Scan for the cell matching the given text and deliver its (x, y) coordinate at center. 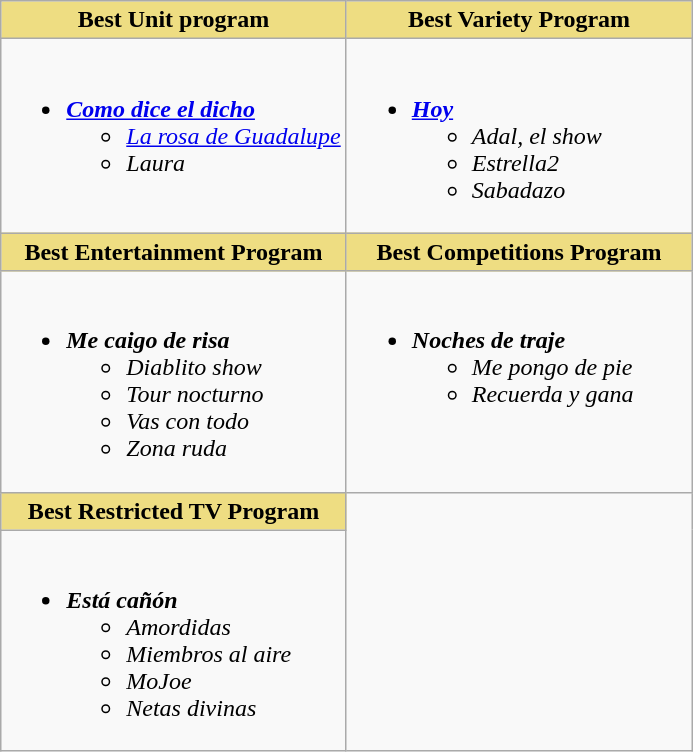
Best Unit program (174, 20)
Best Entertainment Program (174, 252)
Best Variety Program (519, 20)
HoyAdal, el showEstrella2Sabadazo (519, 136)
Está cañónAmordidasMiembros al aireMoJoeNetas divinas (174, 640)
Me caigo de risaDiablito showTour nocturnoVas con todoZona ruda (174, 382)
Best Competitions Program (519, 252)
Best Restricted TV Program (174, 511)
Como dice el dichoLa rosa de GuadalupeLaura (174, 136)
Noches de trajeMe pongo de pieRecuerda y gana (519, 382)
